Provide the [x, y] coordinate of the cell's center where the given text is located.  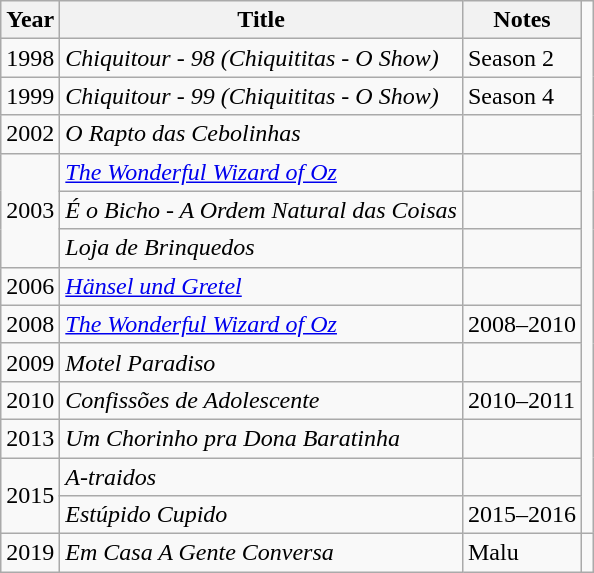
Year [30, 20]
Hänsel und Gretel [262, 286]
Season 2 [522, 58]
Title [262, 20]
Em Casa A Gente Conversa [262, 553]
O Rapto das Cebolinhas [262, 134]
A-traidos [262, 477]
Notes [522, 20]
1999 [30, 96]
Season 4 [522, 96]
2010–2011 [522, 400]
2008–2010 [522, 324]
Chiquitour - 99 (Chiquititas - O Show) [262, 96]
2019 [30, 553]
2008 [30, 324]
2013 [30, 438]
2006 [30, 286]
2015 [30, 496]
Loja de Brinquedos [262, 248]
Malu [522, 553]
2009 [30, 362]
2010 [30, 400]
É o Bicho - A Ordem Natural das Coisas [262, 210]
2015–2016 [522, 515]
2002 [30, 134]
Estúpido Cupido [262, 515]
1998 [30, 58]
Confissões de Adolescente [262, 400]
2003 [30, 210]
Motel Paradiso [262, 362]
Chiquitour - 98 (Chiquititas - O Show) [262, 58]
Um Chorinho pra Dona Baratinha [262, 438]
